Output the [X, Y] coordinate of the center of the cell containing the given text.  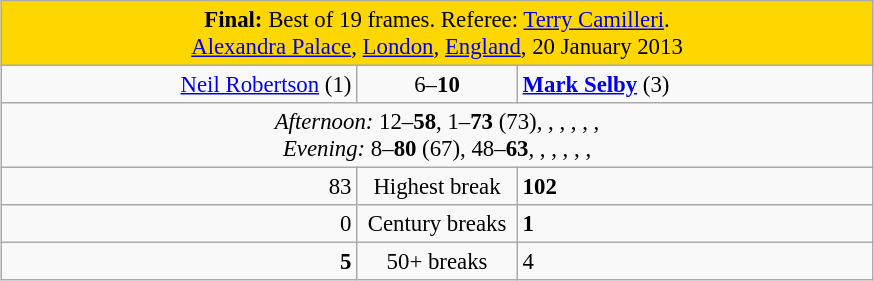
5 [179, 262]
Highest break [438, 187]
0 [179, 224]
83 [179, 187]
102 [695, 187]
Neil Robertson (1) [179, 85]
Afternoon: 12–58, 1–73 (73), , , , , , Evening: 8–80 (67), 48–63, , , , , , [437, 136]
4 [695, 262]
Final: Best of 19 frames. Referee: Terry Camilleri.Alexandra Palace, London, England, 20 January 2013 [437, 34]
Century breaks [438, 224]
Mark Selby (3) [695, 85]
50+ breaks [438, 262]
6–10 [438, 85]
1 [695, 224]
